Return the (X, Y) coordinate for the center point of the cell that contains the specified text.  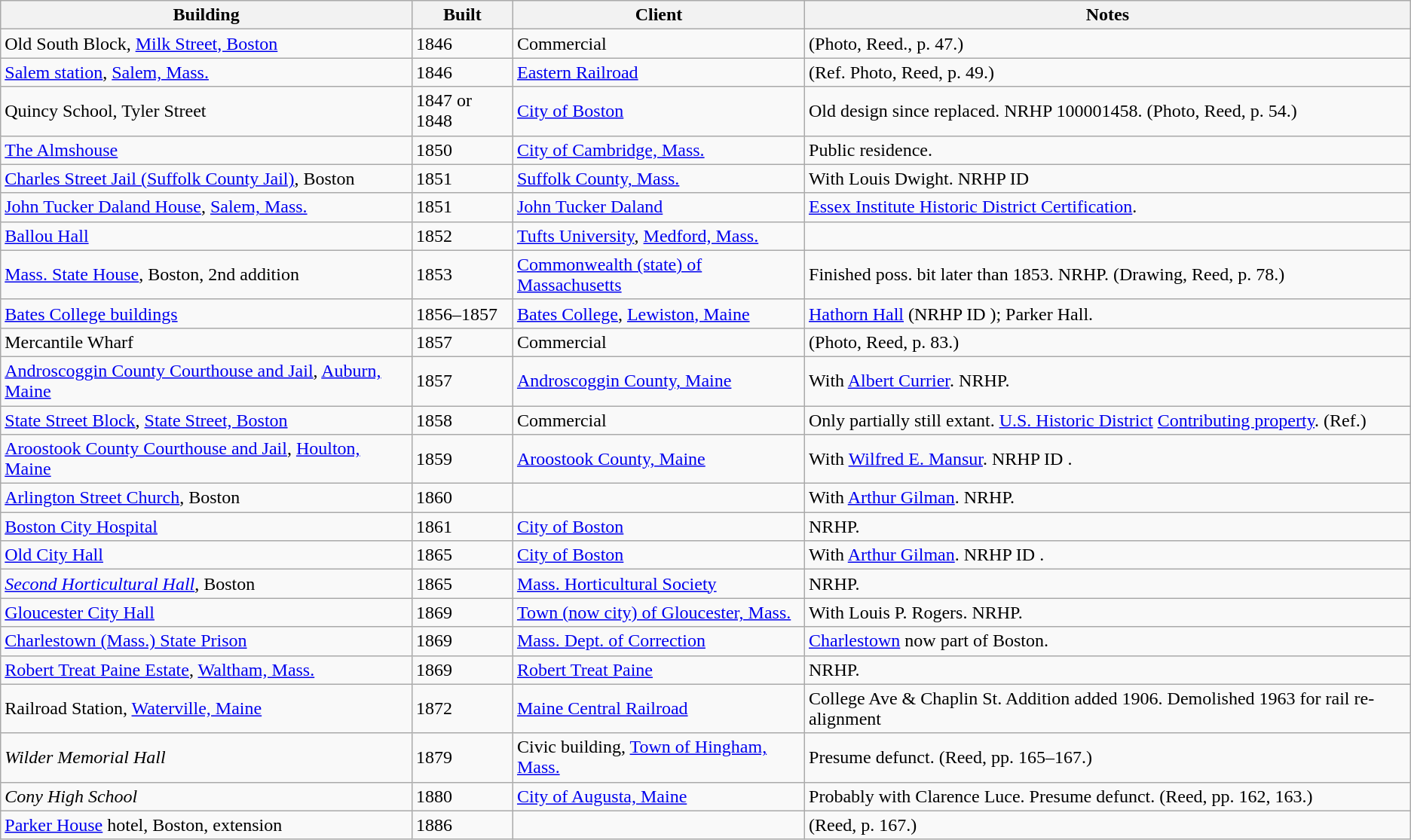
Civic building, Town of Hingham, Mass. (659, 758)
Bates College, Lewiston, Maine (659, 313)
The Almshouse (207, 150)
City of Cambridge, Mass. (659, 150)
1886 (462, 825)
College Ave & Chaplin St. Addition added 1906. Demolished 1963 for rail re-alignment (1108, 708)
Railroad Station, Waterville, Maine (207, 708)
Quincy School, Tyler Street (207, 111)
(Photo, Reed, p. 83.) (1108, 342)
Robert Treat Paine (659, 670)
1859 (462, 460)
Boston City Hospital (207, 527)
Suffolk County, Mass. (659, 179)
With Louis P. Rogers. NRHP. (1108, 612)
1850 (462, 150)
With Albert Currier. NRHP. (1108, 381)
Second Horticultural Hall, Boston (207, 584)
Charlestown now part of Boston. (1108, 641)
Charlestown (Mass.) State Prison (207, 641)
Mass. Dept. of Correction (659, 641)
Robert Treat Paine Estate, Waltham, Mass. (207, 670)
Arlington Street Church, Boston (207, 498)
Aroostook County Courthouse and Jail, Houlton, Maine (207, 460)
Built (462, 15)
1858 (462, 420)
1852 (462, 236)
John Tucker Daland (659, 207)
Building (207, 15)
John Tucker Daland House, Salem, Mass. (207, 207)
Public residence. (1108, 150)
1861 (462, 527)
Old City Hall (207, 555)
Commonwealth (state) of Massachusetts (659, 274)
Cony High School (207, 796)
1872 (462, 708)
1880 (462, 796)
Presume defunct. (Reed, pp. 165–167.) (1108, 758)
Aroostook County, Maine (659, 460)
1879 (462, 758)
Old South Block, Milk Street, Boston (207, 44)
With Arthur Gilman. NRHP ID . (1108, 555)
Old design since replaced. NRHP 100001458. (Photo, Reed, p. 54.) (1108, 111)
With Louis Dwight. NRHP ID (1108, 179)
Bates College buildings (207, 313)
Notes (1108, 15)
(Reed, p. 167.) (1108, 825)
Eastern Railroad (659, 72)
With Arthur Gilman. NRHP. (1108, 498)
Gloucester City Hall (207, 612)
Mercantile Wharf (207, 342)
Charles Street Jail (Suffolk County Jail), Boston (207, 179)
1860 (462, 498)
Hathorn Hall (NRHP ID ); Parker Hall. (1108, 313)
Essex Institute Historic District Certification. (1108, 207)
State Street Block, State Street, Boston (207, 420)
Parker House hotel, Boston, extension (207, 825)
(Ref. Photo, Reed, p. 49.) (1108, 72)
Client (659, 15)
(Photo, Reed., p. 47.) (1108, 44)
Probably with Clarence Luce. Presume defunct. (Reed, pp. 162, 163.) (1108, 796)
Finished poss. bit later than 1853. NRHP. (Drawing, Reed, p. 78.) (1108, 274)
City of Augusta, Maine (659, 796)
Only partially still extant. U.S. Historic District Contributing property. (Ref.) (1108, 420)
Mass. State House, Boston, 2nd addition (207, 274)
Mass. Horticultural Society (659, 584)
Tufts University, Medford, Mass. (659, 236)
Ballou Hall (207, 236)
Androscoggin County, Maine (659, 381)
Maine Central Railroad (659, 708)
Wilder Memorial Hall (207, 758)
With Wilfred E. Mansur. NRHP ID . (1108, 460)
Town (now city) of Gloucester, Mass. (659, 612)
1853 (462, 274)
Androscoggin County Courthouse and Jail, Auburn, Maine (207, 381)
Salem station, Salem, Mass. (207, 72)
1856–1857 (462, 313)
1847 or 1848 (462, 111)
